Find where the given text appears and provide that cell's center as (x, y) coordinate. 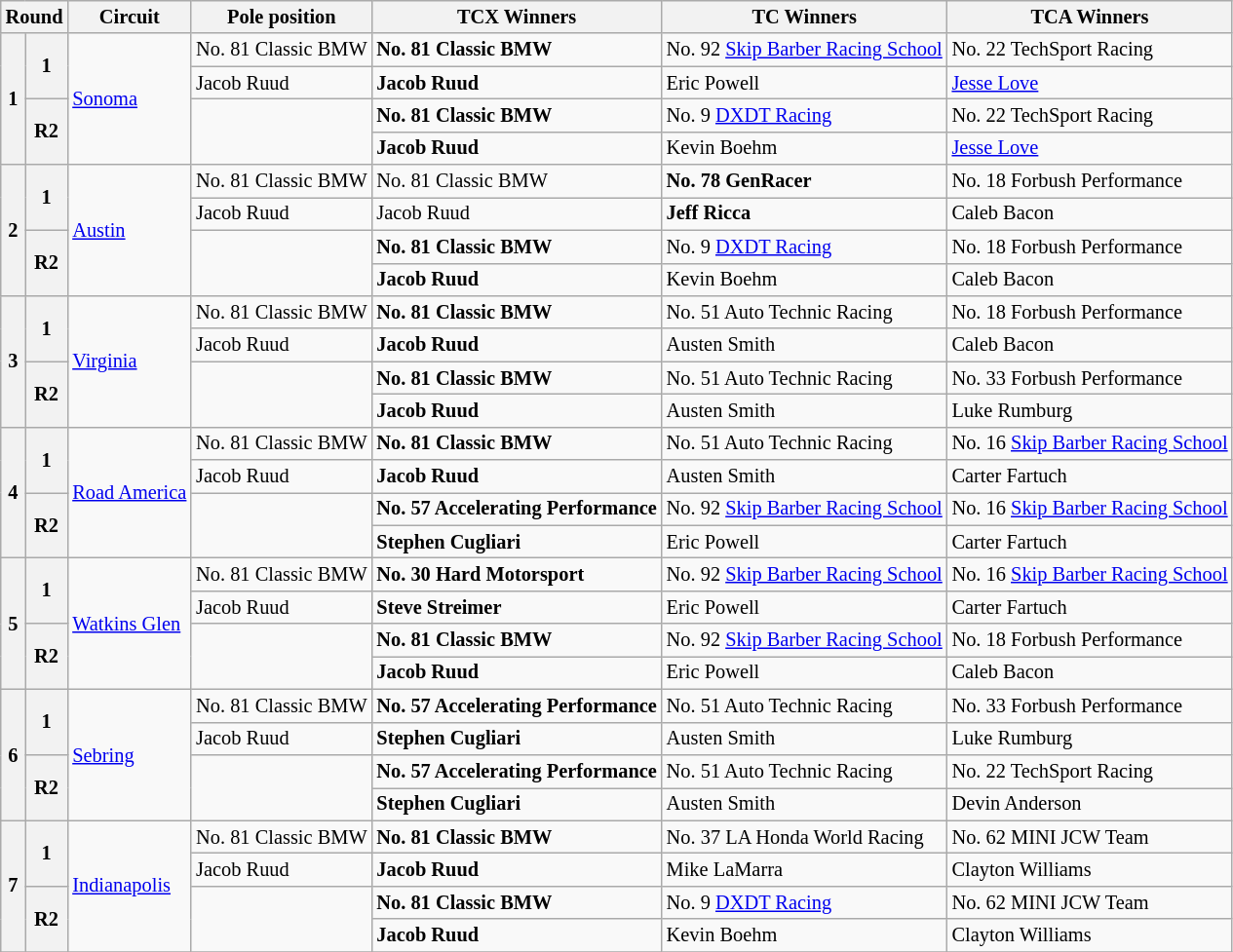
Round (35, 17)
Indianapolis (129, 887)
TCX Winners (517, 17)
TC Winners (805, 17)
4 (14, 493)
Jeff Ricca (805, 213)
3 (14, 361)
Road America (129, 493)
Circuit (129, 17)
2 (14, 230)
Devin Anderson (1090, 804)
No. 30 Hard Motorsport (517, 574)
6 (14, 754)
No. 37 LA Honda World Racing (805, 837)
Austin (129, 230)
5 (14, 624)
Sonoma (129, 99)
Pole position (281, 17)
7 (14, 887)
Mike LaMarra (805, 869)
Watkins Glen (129, 624)
TCA Winners (1090, 17)
No. 78 GenRacer (805, 181)
Steve Streimer (517, 607)
Sebring (129, 754)
Virginia (129, 361)
